Provide the (x, y) coordinate of the cell's center where the given text is located.  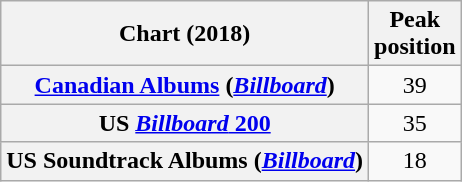
US Billboard 200 (185, 123)
Chart (2018) (185, 34)
US Soundtrack Albums (Billboard) (185, 161)
18 (415, 161)
Peakposition (415, 34)
35 (415, 123)
Canadian Albums (Billboard) (185, 85)
39 (415, 85)
